Determine the (X, Y) coordinate at the center of the cell enclosing the given text.  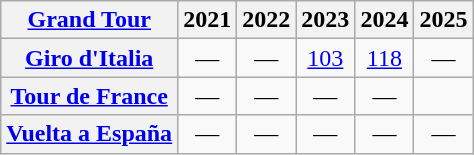
Vuelta a España (90, 134)
2025 (444, 20)
2021 (208, 20)
Giro d'Italia (90, 58)
2023 (326, 20)
2024 (384, 20)
118 (384, 58)
103 (326, 58)
2022 (266, 20)
Grand Tour (90, 20)
Tour de France (90, 96)
